Return the (x, y) coordinate for the center point of the cell that contains the specified text.  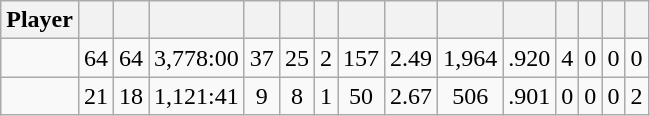
1 (326, 96)
3,778:00 (197, 58)
.901 (530, 96)
506 (470, 96)
.920 (530, 58)
Player (40, 20)
21 (96, 96)
157 (362, 58)
4 (568, 58)
2.49 (412, 58)
8 (296, 96)
1,121:41 (197, 96)
37 (262, 58)
1,964 (470, 58)
2.67 (412, 96)
25 (296, 58)
9 (262, 96)
50 (362, 96)
18 (132, 96)
